Detect which cell encompasses the target text, then output its (X, Y) center coordinate. 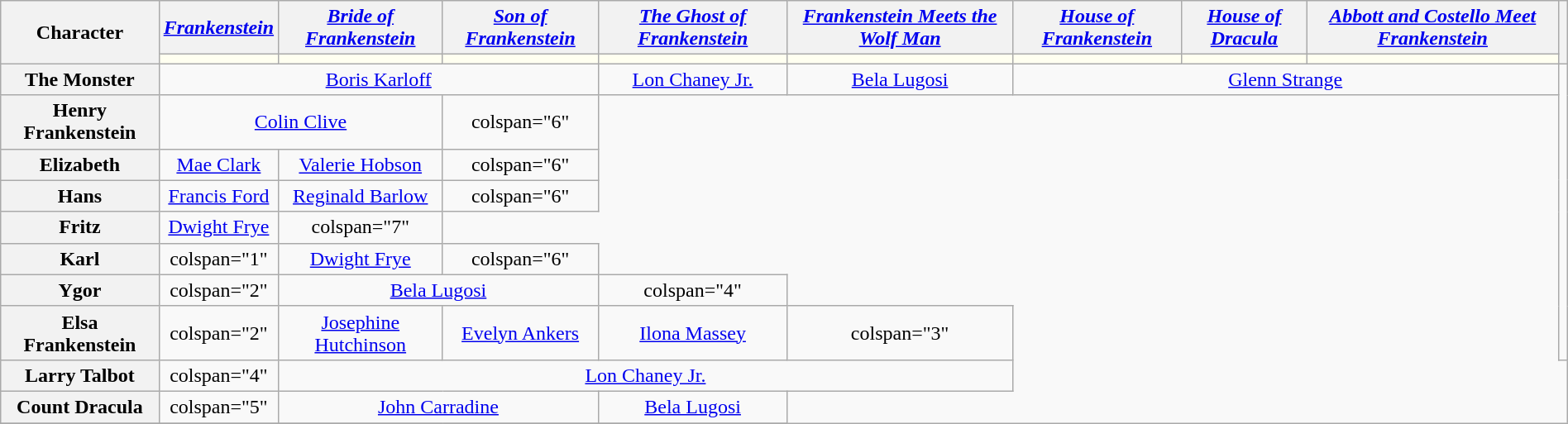
Hans (79, 196)
Boris Karloff (379, 79)
Evelyn Ankers (520, 332)
Reginald Barlow (361, 196)
Josephine Hutchinson (361, 332)
Francis Ford (218, 196)
Colin Clive (301, 122)
Ygor (79, 290)
Henry Frankenstein (79, 122)
Ilona Massey (693, 332)
Mae Clark (218, 164)
Character (79, 32)
Karl (79, 259)
Count Dracula (79, 407)
John Carradine (438, 407)
colspan="7" (361, 227)
House of Frankenstein (1097, 28)
The Ghost of Frankenstein (693, 28)
Frankenstein Meets the Wolf Man (900, 28)
Elizabeth (79, 164)
House of Dracula (1244, 28)
colspan="5" (218, 407)
Larry Talbot (79, 375)
Valerie Hobson (361, 164)
Bride of Frankenstein (361, 28)
Abbott and Costello Meet Frankenstein (1432, 28)
Glenn Strange (1285, 79)
Son of Frankenstein (520, 28)
The Monster (79, 79)
colspan="1" (218, 259)
Elsa Frankenstein (79, 332)
Fritz (79, 227)
Frankenstein (218, 28)
colspan="3" (900, 332)
